Output the [X, Y] coordinate of the center of the cell containing the given text.  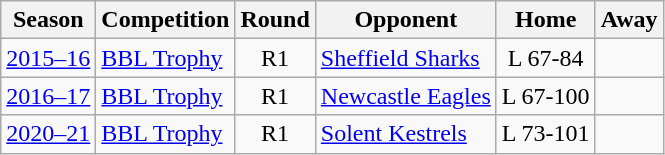
Solent Kestrels [406, 134]
Newcastle Eagles [406, 96]
L 67-100 [546, 96]
Season [48, 20]
Opponent [406, 20]
Home [546, 20]
Sheffield Sharks [406, 58]
2016–17 [48, 96]
2020–21 [48, 134]
Away [629, 20]
L 67-84 [546, 58]
Competition [166, 20]
Round [275, 20]
2015–16 [48, 58]
L 73-101 [546, 134]
